Detect which cell encompasses the target text, then output its [x, y] center coordinate. 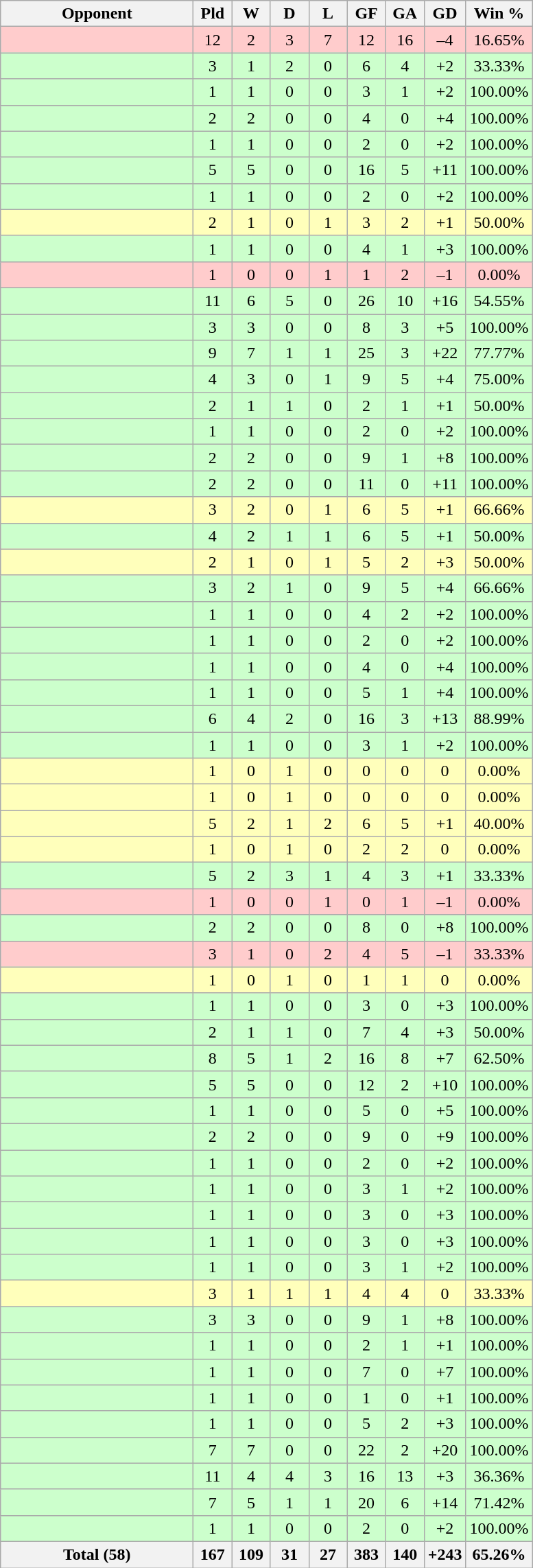
W [251, 14]
D [289, 14]
140 [405, 1554]
+9 [445, 1136]
109 [251, 1554]
Win % [499, 14]
+10 [445, 1084]
Pld [213, 14]
GF [366, 14]
+22 [445, 353]
20 [366, 1502]
88.99% [499, 718]
–4 [445, 40]
31 [289, 1554]
16.65% [499, 40]
Opponent [97, 14]
62.50% [499, 1058]
+243 [445, 1554]
54.55% [499, 301]
71.42% [499, 1502]
+13 [445, 718]
+20 [445, 1450]
Total (58) [97, 1554]
22 [366, 1450]
GA [405, 14]
13 [405, 1476]
27 [328, 1554]
L [328, 14]
40.00% [499, 823]
10 [405, 301]
75.00% [499, 379]
65.26% [499, 1554]
26 [366, 301]
77.77% [499, 353]
167 [213, 1554]
36.36% [499, 1476]
383 [366, 1554]
+16 [445, 301]
GD [445, 14]
25 [366, 353]
+14 [445, 1502]
